Return (x, y) of the center of cell containing provided text 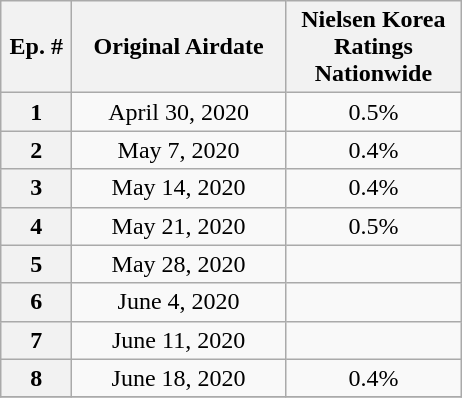
1 (36, 112)
June 18, 2020 (179, 378)
June 11, 2020 (179, 340)
May 14, 2020 (179, 188)
April 30, 2020 (179, 112)
6 (36, 302)
8 (36, 378)
May 28, 2020 (179, 264)
Nielsen Korea Ratings Nationwide (373, 47)
June 4, 2020 (179, 302)
3 (36, 188)
May 7, 2020 (179, 150)
4 (36, 226)
Original Airdate (179, 47)
7 (36, 340)
Ep. # (36, 47)
2 (36, 150)
5 (36, 264)
May 21, 2020 (179, 226)
